Search for the cell housing the specified text and yield its (x, y) center coordinate. 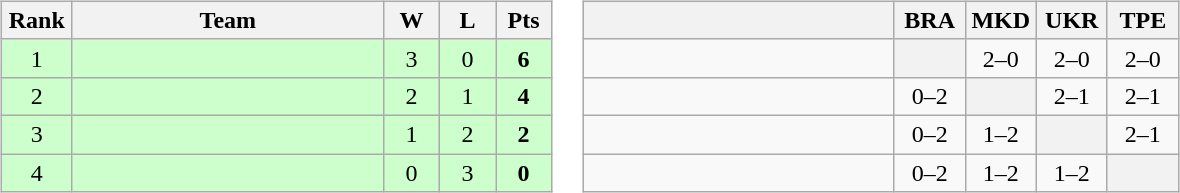
UKR (1072, 20)
BRA (930, 20)
TPE (1142, 20)
Rank (36, 20)
MKD (1000, 20)
W (411, 20)
Pts (524, 20)
L (467, 20)
6 (524, 58)
Team (228, 20)
